Scan for the cell matching the given text and deliver its [X, Y] coordinate at center. 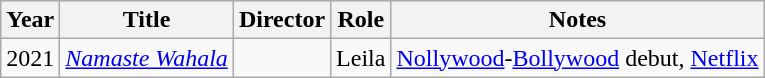
Leila [361, 58]
Role [361, 20]
Nollywood-Bollywood debut, Netflix [578, 58]
Year [30, 20]
Director [282, 20]
Notes [578, 20]
Title [147, 20]
Namaste Wahala [147, 58]
2021 [30, 58]
